Determine the (X, Y) coordinate at the center of the cell enclosing the given text.  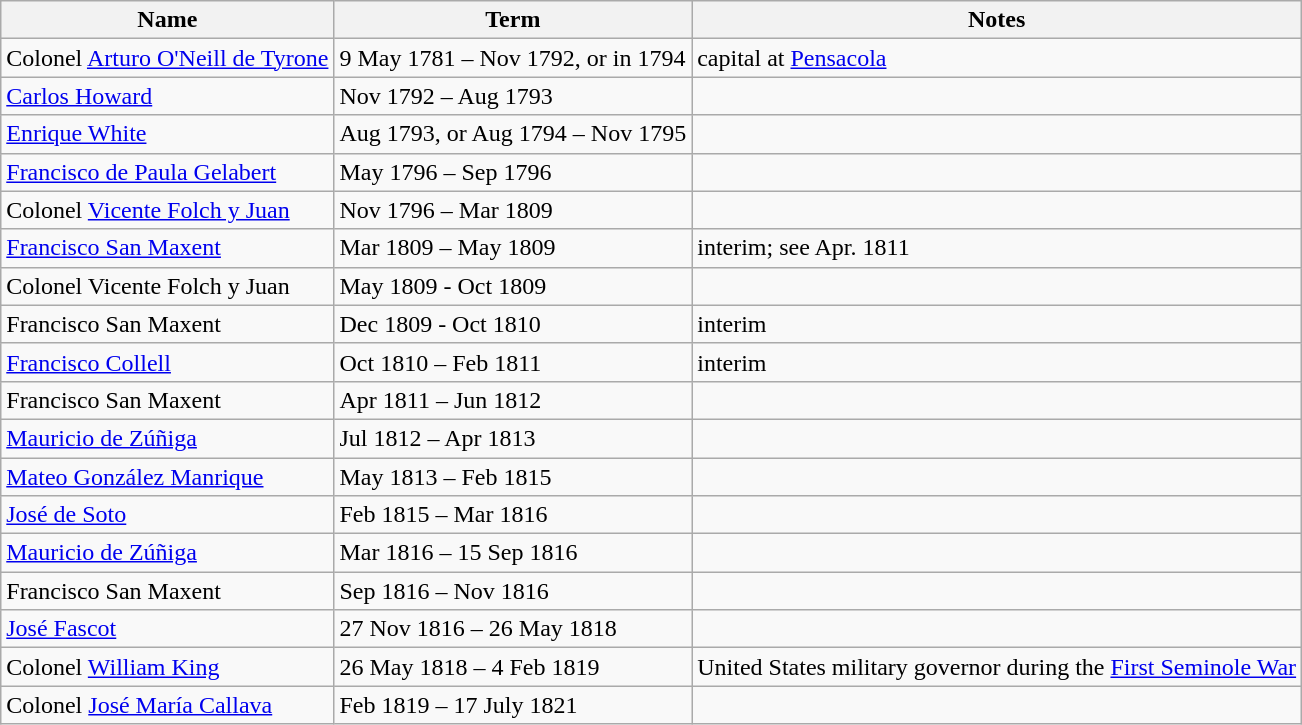
May 1809 - Oct 1809 (513, 286)
Feb 1819 – 17 July 1821 (513, 705)
Mar 1816 – 15 Sep 1816 (513, 553)
Jul 1812 – Apr 1813 (513, 438)
Sep 1816 – Nov 1816 (513, 591)
Nov 1792 – Aug 1793 (513, 96)
26 May 1818 – 4 Feb 1819 (513, 667)
Enrique White (168, 134)
Francisco Collell (168, 362)
José de Soto (168, 515)
interim; see Apr. 1811 (997, 248)
Colonel William King (168, 667)
May 1796 – Sep 1796 (513, 172)
Name (168, 20)
Carlos Howard (168, 96)
Term (513, 20)
27 Nov 1816 – 26 May 1818 (513, 629)
Oct 1810 – Feb 1811 (513, 362)
Aug 1793, or Aug 1794 – Nov 1795 (513, 134)
United States military governor during the First Seminole War (997, 667)
capital at Pensacola (997, 58)
May 1813 – Feb 1815 (513, 477)
Notes (997, 20)
Mar 1809 – May 1809 (513, 248)
Colonel Arturo O'Neill de Tyrone (168, 58)
Apr 1811 – Jun 1812 (513, 400)
Nov 1796 – Mar 1809 (513, 210)
Francisco de Paula Gelabert (168, 172)
Feb 1815 – Mar 1816 (513, 515)
9 May 1781 – Nov 1792, or in 1794 (513, 58)
José Fascot (168, 629)
Colonel José María Callava (168, 705)
Dec 1809 - Oct 1810 (513, 324)
Mateo González Manrique (168, 477)
